Determine the (x, y) coordinate at the center of the cell enclosing the given text.  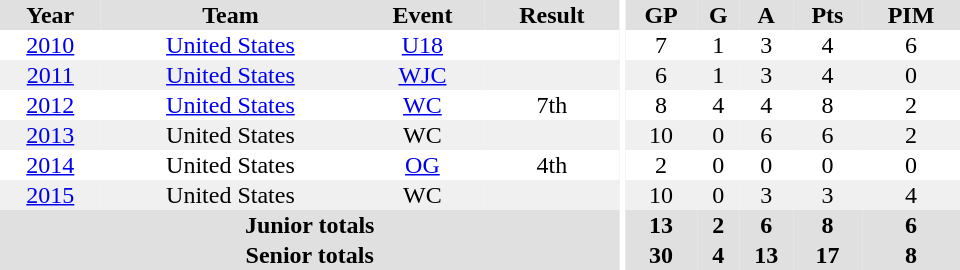
2010 (50, 45)
PIM (911, 15)
Pts (828, 15)
Year (50, 15)
OG (422, 165)
2014 (50, 165)
Senior totals (310, 255)
G (718, 15)
Team (231, 15)
Result (552, 15)
7 (661, 45)
2012 (50, 105)
2011 (50, 75)
GP (661, 15)
17 (828, 255)
2013 (50, 135)
A (766, 15)
Event (422, 15)
30 (661, 255)
WJC (422, 75)
7th (552, 105)
U18 (422, 45)
2015 (50, 195)
4th (552, 165)
Junior totals (310, 225)
